Find where the given text appears and provide that cell's center as (X, Y) coordinate. 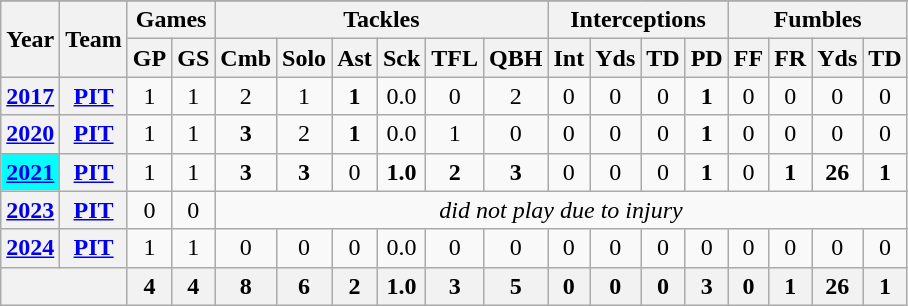
2020 (30, 134)
Cmb (246, 58)
FR (790, 58)
GS (194, 58)
FF (748, 58)
GP (149, 58)
QBH (516, 58)
8 (246, 286)
PD (706, 58)
2021 (30, 172)
2023 (30, 210)
6 (304, 286)
Interceptions (638, 20)
Int (569, 58)
Solo (304, 58)
5 (516, 286)
Ast (355, 58)
did not play due to injury (561, 210)
TFL (455, 58)
Games (170, 20)
Sck (401, 58)
Fumbles (818, 20)
2017 (30, 96)
2024 (30, 248)
Year (30, 39)
Team (94, 39)
Tackles (382, 20)
